Return (X, Y) of the center of cell containing provided text 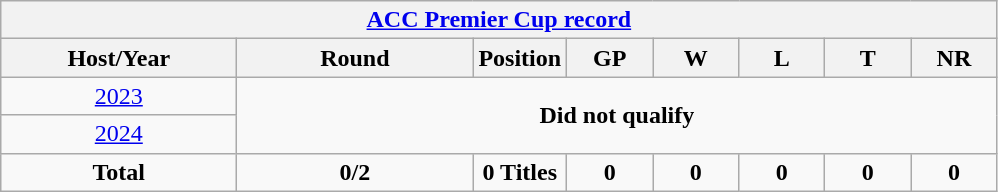
2023 (119, 96)
0 Titles (520, 172)
0/2 (355, 172)
Round (355, 58)
GP (610, 58)
Position (520, 58)
ACC Premier Cup record (499, 20)
T (868, 58)
L (782, 58)
Host/Year (119, 58)
2024 (119, 134)
Total (119, 172)
NR (954, 58)
W (696, 58)
Did not qualify (617, 115)
